Scan for the cell matching the given text and deliver its (X, Y) coordinate at center. 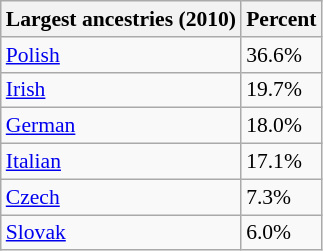
17.1% (281, 162)
Largest ancestries (2010) (121, 19)
Irish (121, 90)
Slovak (121, 233)
Czech (121, 197)
7.3% (281, 197)
Percent (281, 19)
Italian (121, 162)
6.0% (281, 233)
German (121, 126)
19.7% (281, 90)
18.0% (281, 126)
36.6% (281, 55)
Polish (121, 55)
